Output the (X, Y) coordinate of the center of the cell containing the given text.  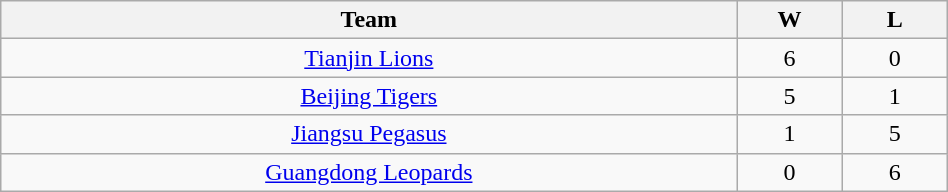
Guangdong Leopards (369, 172)
Jiangsu Pegasus (369, 134)
Tianjin Lions (369, 58)
W (790, 20)
L (894, 20)
Team (369, 20)
Beijing Tigers (369, 96)
